Search for the cell housing the specified text and yield its [x, y] center coordinate. 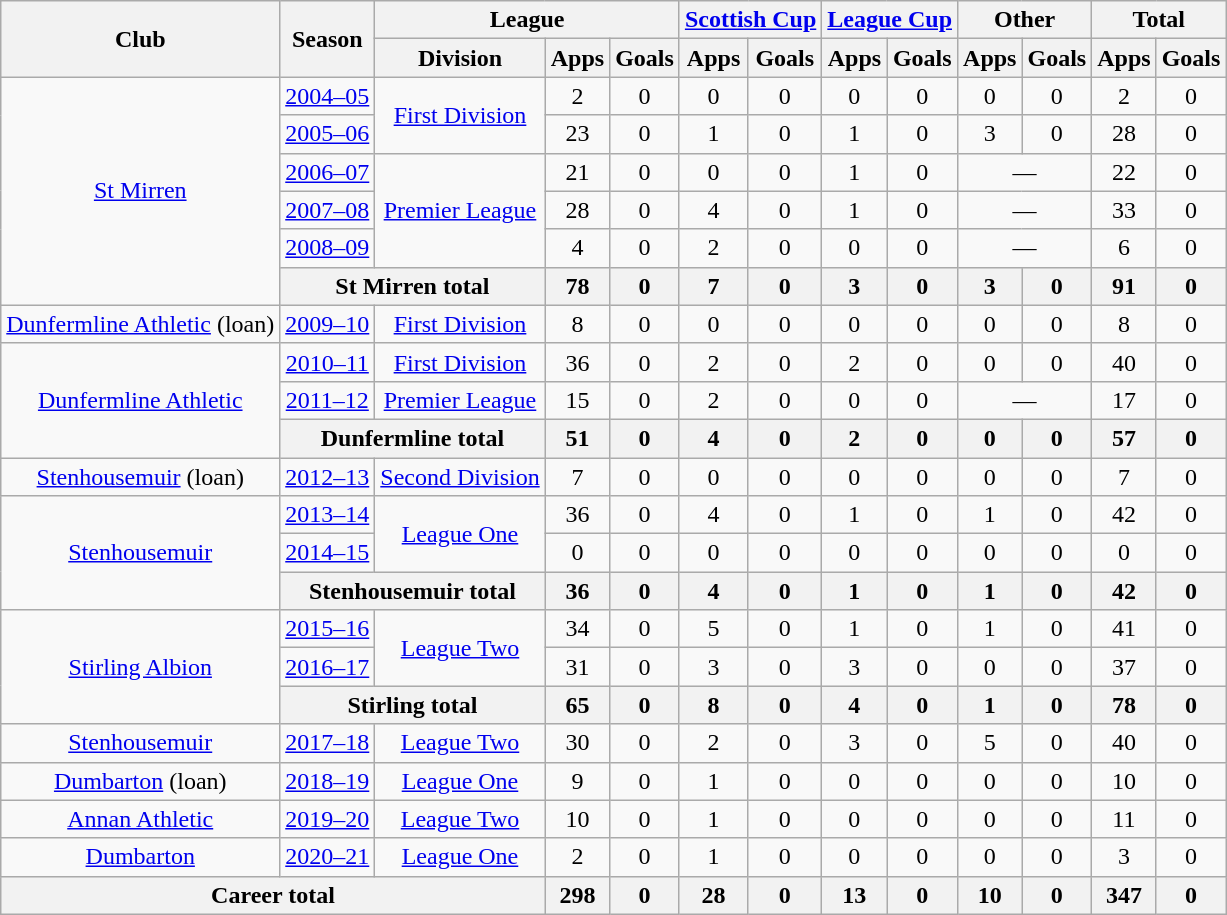
6 [1124, 248]
Stirling Albion [140, 667]
2016–17 [328, 667]
2004–05 [328, 96]
League [528, 20]
2020–21 [328, 857]
Dunfermline Athletic (loan) [140, 324]
Division [460, 58]
9 [577, 781]
Dunfermline total [412, 438]
21 [577, 172]
2019–20 [328, 819]
Dumbarton (loan) [140, 781]
Club [140, 39]
11 [1124, 819]
2013–14 [328, 515]
Scottish Cup [750, 20]
33 [1124, 210]
2012–13 [328, 477]
Season [328, 39]
15 [577, 400]
347 [1124, 895]
31 [577, 667]
2011–12 [328, 400]
57 [1124, 438]
2015–16 [328, 629]
Stenhousemuir (loan) [140, 477]
34 [577, 629]
298 [577, 895]
Career total [273, 895]
2005–06 [328, 134]
Stenhousemuir total [412, 591]
2007–08 [328, 210]
Stirling total [412, 705]
2014–15 [328, 553]
2006–07 [328, 172]
23 [577, 134]
St Mirren [140, 191]
Second Division [460, 477]
22 [1124, 172]
Other [1025, 20]
17 [1124, 400]
League Cup [890, 20]
Total [1159, 20]
Annan Athletic [140, 819]
Dumbarton [140, 857]
2010–11 [328, 362]
2017–18 [328, 743]
2008–09 [328, 248]
37 [1124, 667]
2009–10 [328, 324]
30 [577, 743]
65 [577, 705]
St Mirren total [412, 286]
41 [1124, 629]
91 [1124, 286]
Dunfermline Athletic [140, 400]
51 [577, 438]
2018–19 [328, 781]
13 [854, 895]
